Search for the cell housing the specified text and yield its (x, y) center coordinate. 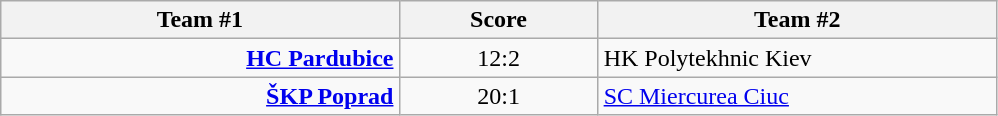
Score (498, 20)
12:2 (498, 58)
ŠKP Poprad (200, 96)
Team #1 (200, 20)
Team #2 (797, 20)
SC Miercurea Ciuc (797, 96)
HK Polytekhnic Kiev (797, 58)
HC Pardubice (200, 58)
20:1 (498, 96)
